Capture the cell that displays the provided text and extract its (X, Y) central coordinate. 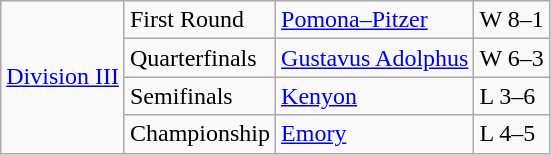
Championship (200, 134)
W 6–3 (512, 58)
Kenyon (375, 96)
First Round (200, 20)
Gustavus Adolphus (375, 58)
Semifinals (200, 96)
Quarterfinals (200, 58)
L 4–5 (512, 134)
Emory (375, 134)
L 3–6 (512, 96)
Pomona–Pitzer (375, 20)
Division III (63, 77)
W 8–1 (512, 20)
